Find where the given text appears and provide that cell's center as [x, y] coordinate. 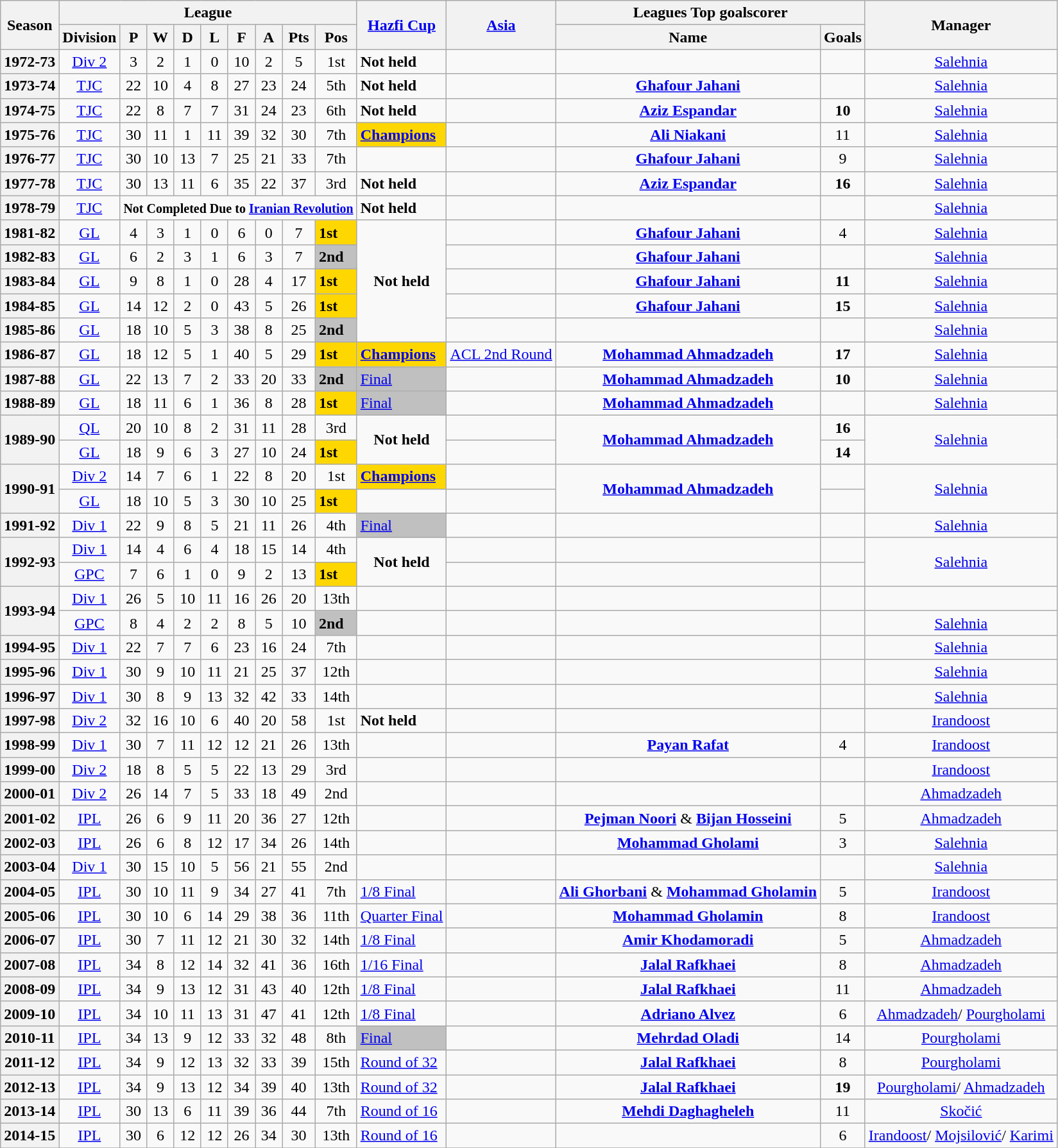
Ali Niakani [688, 135]
1999-00 [30, 770]
56 [241, 867]
2012-13 [30, 1087]
8th [336, 1038]
16th [336, 965]
Hazfi Cup [402, 25]
1977-78 [30, 183]
1982-83 [30, 257]
QL [90, 428]
1997-98 [30, 721]
Mohammad Gholamin [688, 916]
1984-85 [30, 306]
Manager [961, 25]
1994-95 [30, 647]
Adriano Alvez [688, 1013]
Irandoost/ Mojsilović/ Karimi [961, 1136]
Pts [299, 37]
Mehrdad Oladi [688, 1038]
1993-94 [30, 611]
Division [90, 37]
2007-08 [30, 965]
1992-93 [30, 562]
1988-89 [30, 403]
A [269, 37]
1974-75 [30, 110]
44 [299, 1111]
D [187, 37]
1991-92 [30, 525]
47 [269, 1013]
35 [241, 183]
2006-07 [30, 940]
Season [30, 25]
1989-90 [30, 440]
1/16 Final [402, 965]
1985-86 [30, 330]
L [214, 37]
Asia [501, 25]
2000-01 [30, 794]
6th [336, 110]
2003-04 [30, 867]
2004-05 [30, 891]
Pourgholami/ Ahmadzadeh [961, 1087]
49 [299, 794]
42 [269, 696]
Amir Khodamoradi [688, 940]
1995-96 [30, 671]
58 [299, 721]
1976-77 [30, 159]
2011-12 [30, 1062]
15th [336, 1062]
2013-14 [30, 1111]
2009-10 [30, 1013]
Mehdi Daghagheleh [688, 1111]
Pejman Noori & Bijan Hosseini [688, 818]
1990-91 [30, 489]
1978-79 [30, 208]
2001-02 [30, 818]
Leagues Top goalscorer [710, 13]
11th [336, 916]
F [241, 37]
1975-76 [30, 135]
Ali Ghorbani & Mohammad Gholamin [688, 891]
Not Completed Due to Iranian Revolution [239, 208]
League [208, 13]
Skočić [961, 1111]
55 [299, 867]
P [133, 37]
1972-73 [30, 62]
Quarter Final [402, 916]
Name [688, 37]
W [160, 37]
5th [336, 86]
Goals [843, 37]
2002-03 [30, 843]
2008-09 [30, 989]
1998-99 [30, 745]
Payan Rafat [688, 745]
1986-87 [30, 355]
1973-74 [30, 86]
1981-82 [30, 232]
Pos [336, 37]
2005-06 [30, 916]
Mohammad Gholami [688, 843]
48 [299, 1038]
ACL 2nd Round [501, 355]
2014-15 [30, 1136]
1987-88 [30, 379]
Ahmadzadeh/ Pourgholami [961, 1013]
1996-97 [30, 696]
19 [843, 1087]
2010-11 [30, 1038]
1983-84 [30, 281]
